Return (X, Y) of the center of cell containing provided text 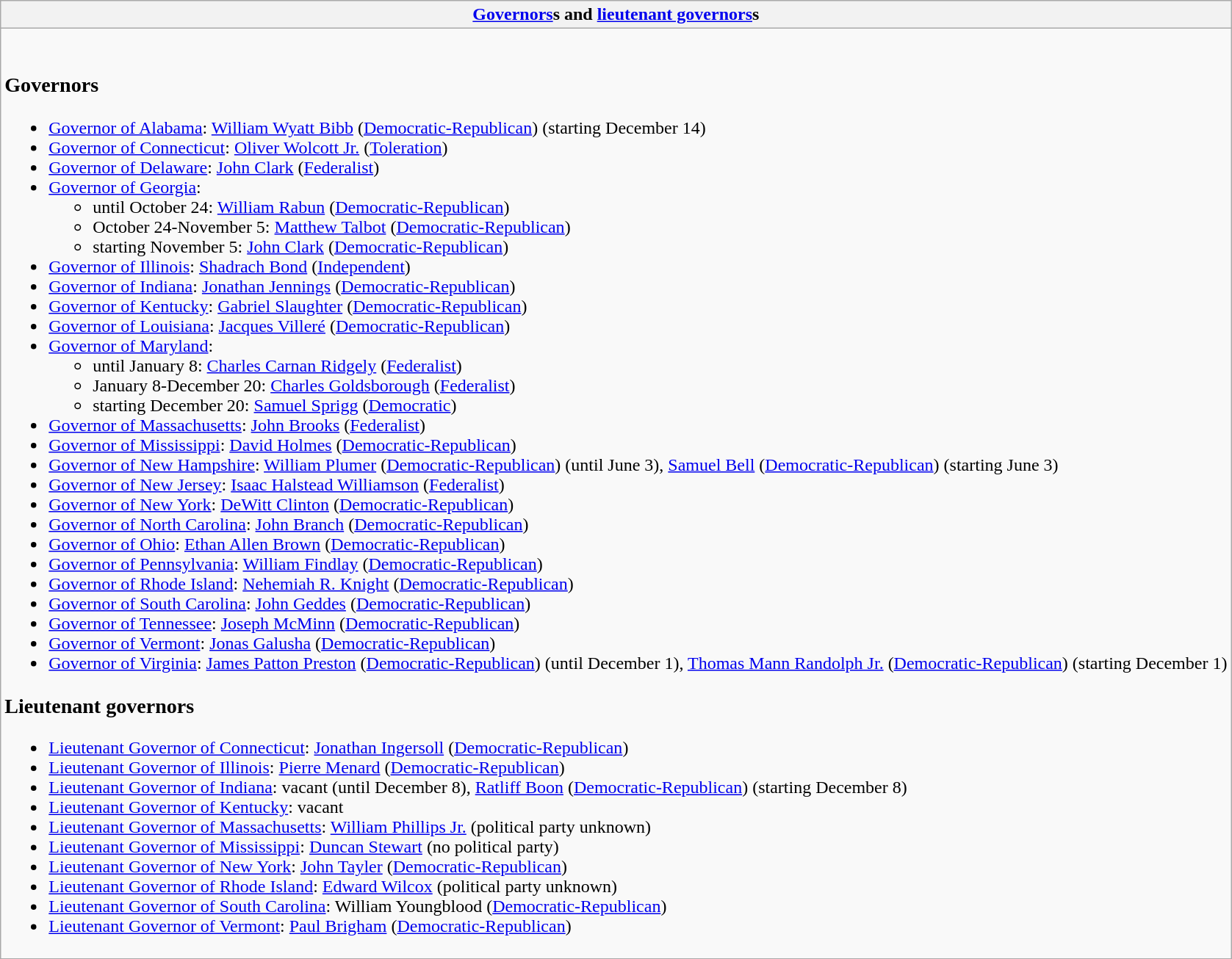
Governorss and lieutenant governorss (616, 15)
